Return the (X, Y) coordinate for the center point of the cell that contains the specified text.  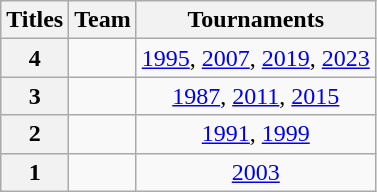
4 (35, 58)
Tournaments (256, 20)
1995, 2007, 2019, 2023 (256, 58)
Titles (35, 20)
1991, 1999 (256, 134)
2003 (256, 172)
3 (35, 96)
1 (35, 172)
Team (103, 20)
1987, 2011, 2015 (256, 96)
2 (35, 134)
